From the cell containing the given text, extract its center point as (x, y) coordinate. 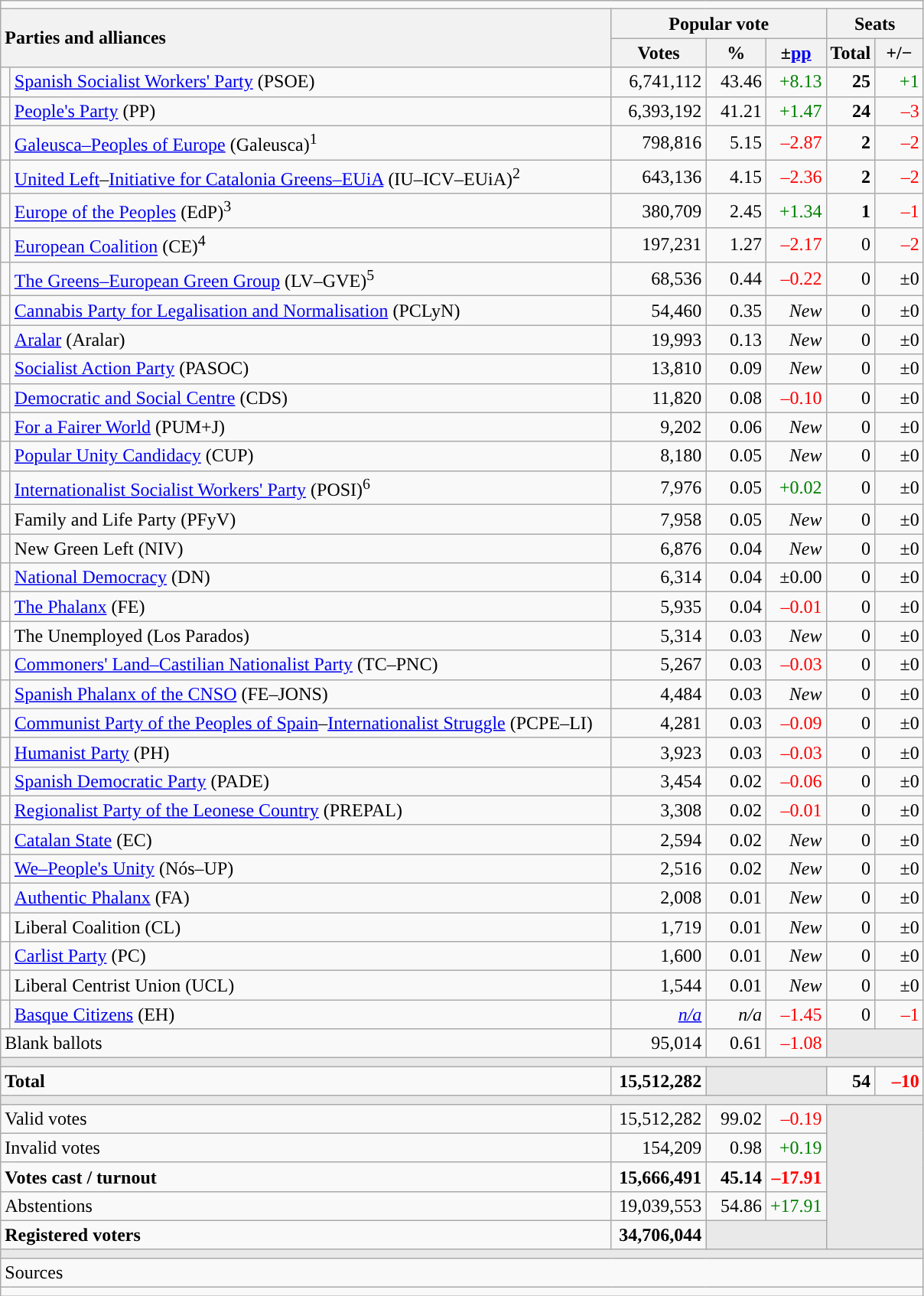
15,666,491 (659, 1177)
154,209 (659, 1148)
±pp (795, 53)
95,014 (659, 1044)
0.06 (736, 427)
Liberal Centrist Union (UCL) (311, 985)
0.35 (736, 311)
2,516 (659, 869)
5,935 (659, 607)
Invalid votes (306, 1148)
Commoners' Land–Castilian Nationalist Party (TC–PNC) (311, 665)
1.27 (736, 245)
Parties and alliances (306, 38)
Internationalist Socialist Workers' Party (POSI)6 (311, 488)
Cannabis Party for Legalisation and Normalisation (PCLyN) (311, 311)
Popular Unity Candidacy (CUP) (311, 456)
+8.13 (795, 82)
0.44 (736, 278)
45.14 (736, 1177)
54.86 (736, 1206)
1,719 (659, 927)
Basque Citizens (EH) (311, 1014)
68,536 (659, 278)
6,876 (659, 549)
Sources (462, 1273)
1 (851, 211)
Abstentions (306, 1206)
0.09 (736, 369)
3,923 (659, 752)
6,314 (659, 578)
+0.19 (795, 1148)
54,460 (659, 311)
–1.45 (795, 1014)
43.46 (736, 82)
7,958 (659, 519)
+1.47 (795, 111)
Authentic Phalanx (FA) (311, 898)
19,039,553 (659, 1206)
11,820 (659, 398)
–1.08 (795, 1044)
–0.09 (795, 723)
Spanish Democratic Party (PADE) (311, 781)
+1 (900, 82)
2.45 (736, 211)
4,484 (659, 694)
Humanist Party (PH) (311, 752)
–3 (900, 111)
Communist Party of the Peoples of Spain–Internationalist Struggle (PCPE–LI) (311, 723)
0.13 (736, 340)
The Greens–European Green Group (LV–GVE)5 (311, 278)
Europe of the Peoples (EdP)3 (311, 211)
Seats (875, 24)
3,308 (659, 810)
–0.19 (795, 1119)
34,706,044 (659, 1235)
–17.91 (795, 1177)
3,454 (659, 781)
5,314 (659, 636)
0.98 (736, 1148)
European Coalition (CE)4 (311, 245)
798,816 (659, 142)
The Phalanx (FE) (311, 607)
Registered voters (306, 1235)
Democratic and Social Centre (CDS) (311, 398)
99.02 (736, 1119)
–0.10 (795, 398)
2,008 (659, 898)
Spanish Phalanx of the CNSO (FE–JONS) (311, 694)
United Left–Initiative for Catalonia Greens–EUiA (IU–ICV–EUiA)2 (311, 177)
Spanish Socialist Workers' Party (PSOE) (311, 82)
6,741,112 (659, 82)
–2.87 (795, 142)
Galeusca–Peoples of Europe (Galeusca)1 (311, 142)
We–People's Unity (Nós–UP) (311, 869)
380,709 (659, 211)
8,180 (659, 456)
National Democracy (DN) (311, 578)
–2.17 (795, 245)
+1.34 (795, 211)
41.21 (736, 111)
Aralar (Aralar) (311, 340)
Votes (659, 53)
9,202 (659, 427)
7,976 (659, 488)
2,594 (659, 839)
643,136 (659, 177)
25 (851, 82)
4,281 (659, 723)
Popular vote (719, 24)
+0.02 (795, 488)
Socialist Action Party (PASOC) (311, 369)
19,993 (659, 340)
+17.91 (795, 1206)
Carlist Party (PC) (311, 956)
–0.22 (795, 278)
Liberal Coalition (CL) (311, 927)
+/− (900, 53)
1,544 (659, 985)
Valid votes (306, 1119)
54 (851, 1081)
Blank ballots (306, 1044)
Regionalist Party of the Leonese Country (PREPAL) (311, 810)
–2.36 (795, 177)
Catalan State (EC) (311, 839)
24 (851, 111)
6,393,192 (659, 111)
New Green Left (NIV) (311, 549)
5,267 (659, 665)
% (736, 53)
1,600 (659, 956)
People's Party (PP) (311, 111)
0.08 (736, 398)
197,231 (659, 245)
±0.00 (795, 578)
0.61 (736, 1044)
Family and Life Party (PFyV) (311, 519)
–10 (900, 1081)
The Unemployed (Los Parados) (311, 636)
13,810 (659, 369)
Votes cast / turnout (306, 1177)
4.15 (736, 177)
5.15 (736, 142)
For a Fairer World (PUM+J) (311, 427)
–0.06 (795, 781)
